Return (x, y) of the center of cell containing provided text 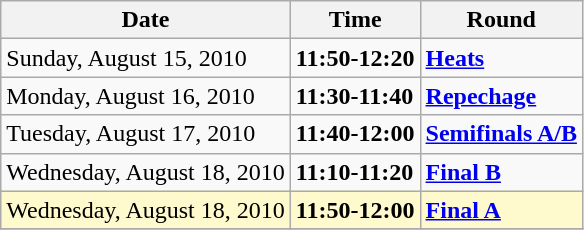
Round (501, 20)
Final A (501, 210)
11:10-11:20 (355, 172)
11:50-12:20 (355, 58)
Repechage (501, 96)
Sunday, August 15, 2010 (146, 58)
Date (146, 20)
Heats (501, 58)
11:30-11:40 (355, 96)
11:40-12:00 (355, 134)
11:50-12:00 (355, 210)
Semifinals A/B (501, 134)
Final B (501, 172)
Tuesday, August 17, 2010 (146, 134)
Monday, August 16, 2010 (146, 96)
Time (355, 20)
